Locate the cell with the specified text and output its (X, Y) center coordinate. 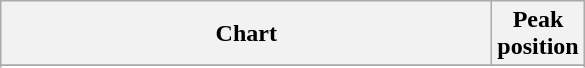
Peakposition (538, 34)
Chart (246, 34)
